Scan for the cell matching the given text and deliver its (x, y) coordinate at center. 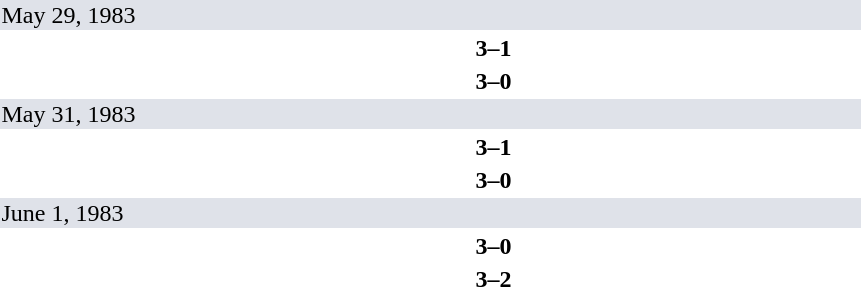
May 29, 1983 (430, 15)
May 31, 1983 (430, 114)
June 1, 1983 (430, 213)
